Output the (X, Y) coordinate of the center of the cell containing the given text.  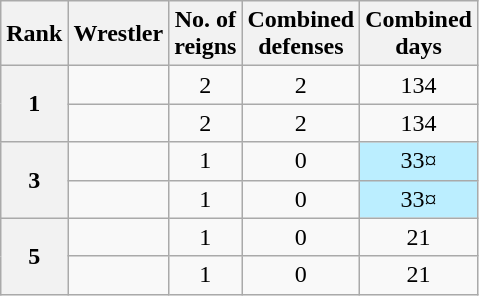
Combineddays (419, 34)
Rank (34, 34)
No. ofreigns (206, 34)
3 (34, 180)
5 (34, 256)
Wrestler (118, 34)
Combineddefenses (301, 34)
